Provide the (X, Y) coordinate of the cell's center where the given text is located.  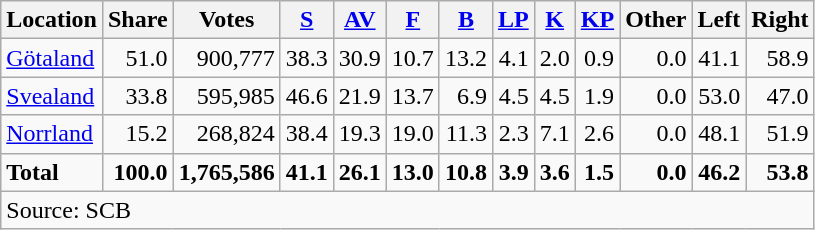
S (306, 20)
7.1 (554, 134)
2.3 (513, 134)
2.6 (597, 134)
1,765,586 (226, 172)
46.2 (719, 172)
10.8 (466, 172)
1.9 (597, 96)
13.0 (412, 172)
13.7 (412, 96)
2.0 (554, 58)
0.9 (597, 58)
19.0 (412, 134)
Left (719, 20)
33.8 (138, 96)
Right (780, 20)
15.2 (138, 134)
1.5 (597, 172)
Norrland (52, 134)
51.9 (780, 134)
4.1 (513, 58)
13.2 (466, 58)
Location (52, 20)
Votes (226, 20)
3.9 (513, 172)
38.3 (306, 58)
58.9 (780, 58)
Total (52, 172)
Götaland (52, 58)
47.0 (780, 96)
3.6 (554, 172)
100.0 (138, 172)
268,824 (226, 134)
46.6 (306, 96)
6.9 (466, 96)
Source: SCB (408, 210)
48.1 (719, 134)
KP (597, 20)
Other (656, 20)
10.7 (412, 58)
Svealand (52, 96)
26.1 (360, 172)
53.8 (780, 172)
LP (513, 20)
AV (360, 20)
11.3 (466, 134)
53.0 (719, 96)
38.4 (306, 134)
K (554, 20)
B (466, 20)
Share (138, 20)
19.3 (360, 134)
30.9 (360, 58)
21.9 (360, 96)
51.0 (138, 58)
595,985 (226, 96)
F (412, 20)
900,777 (226, 58)
